Return (x, y) of the center of cell containing provided text 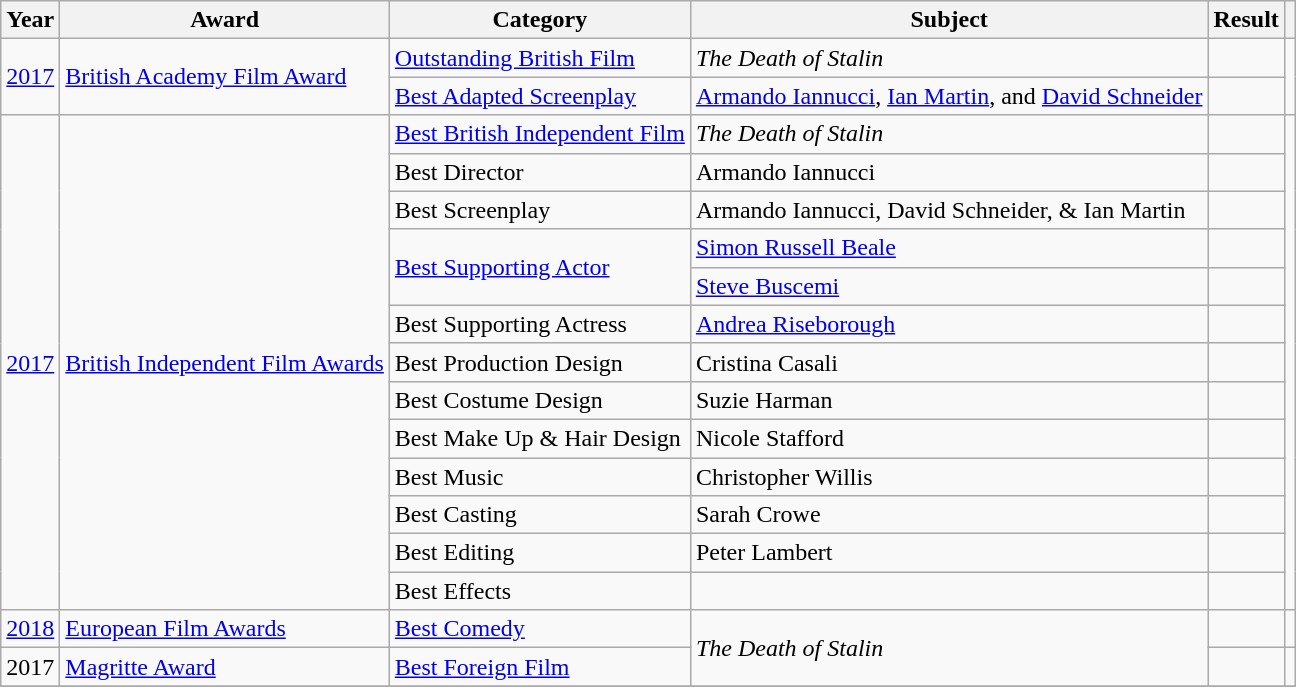
Best Comedy (540, 629)
Result (1246, 20)
Best Supporting Actress (540, 324)
Andrea Riseborough (949, 324)
Sarah Crowe (949, 515)
Nicole Stafford (949, 438)
Magritte Award (225, 667)
Cristina Casali (949, 362)
Best Foreign Film (540, 667)
Subject (949, 20)
Suzie Harman (949, 400)
Armando Iannucci (949, 172)
Simon Russell Beale (949, 248)
Best Adapted Screenplay (540, 96)
Outstanding British Film (540, 58)
2018 (30, 629)
Best British Independent Film (540, 134)
Armando Iannucci, Ian Martin, and David Schneider (949, 96)
European Film Awards (225, 629)
Best Editing (540, 553)
Best Casting (540, 515)
Christopher Willis (949, 477)
British Independent Film Awards (225, 362)
Best Screenplay (540, 210)
Best Costume Design (540, 400)
Award (225, 20)
Category (540, 20)
Best Production Design (540, 362)
Best Music (540, 477)
Best Supporting Actor (540, 267)
Best Director (540, 172)
British Academy Film Award (225, 77)
Steve Buscemi (949, 286)
Peter Lambert (949, 553)
Best Make Up & Hair Design (540, 438)
Best Effects (540, 591)
Year (30, 20)
Armando Iannucci, David Schneider, & Ian Martin (949, 210)
